Search for the cell housing the specified text and yield its (X, Y) center coordinate. 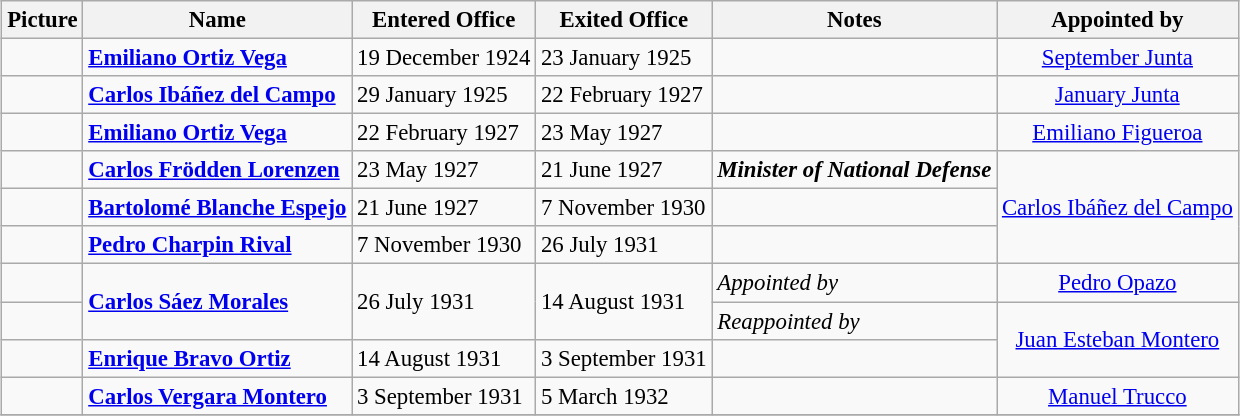
Notes (854, 20)
Entered Office (444, 20)
Picture (42, 20)
23 January 1925 (624, 58)
19 December 1924 (444, 58)
Pedro Opazo (1118, 283)
September Junta (1118, 58)
Reappointed by (854, 321)
29 January 1925 (444, 95)
Bartolomé Blanche Espejo (218, 208)
Carlos Vergara Montero (218, 396)
Juan Esteban Montero (1118, 340)
Emiliano Figueroa (1118, 133)
Minister of National Defense (854, 170)
January Junta (1118, 95)
Carlos Sáez Morales (218, 302)
Pedro Charpin Rival (218, 245)
Exited Office (624, 20)
Manuel Trucco (1118, 396)
5 March 1932 (624, 396)
Enrique Bravo Ortiz (218, 358)
Name (218, 20)
Carlos Frödden Lorenzen (218, 170)
